Return [x, y] of the center of cell containing provided text 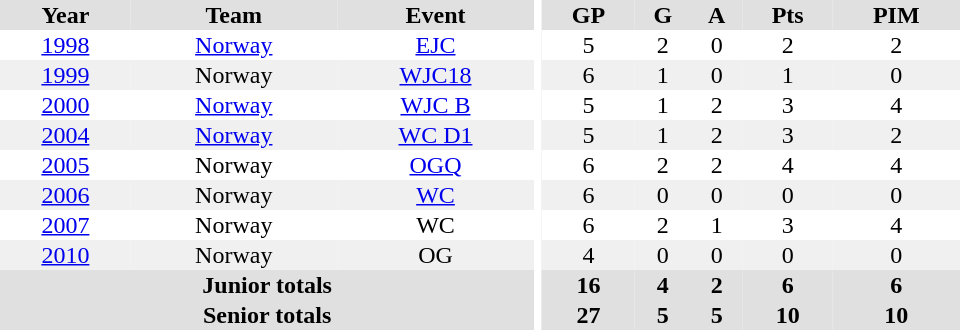
Team [234, 15]
OG [436, 255]
Year [66, 15]
G [663, 15]
PIM [896, 15]
A [717, 15]
WJC18 [436, 75]
2005 [66, 165]
Junior totals [267, 285]
16 [588, 285]
2010 [66, 255]
1998 [66, 45]
1999 [66, 75]
Event [436, 15]
2007 [66, 225]
WJC B [436, 105]
OGQ [436, 165]
2000 [66, 105]
Senior totals [267, 315]
2004 [66, 135]
Pts [788, 15]
27 [588, 315]
WC D1 [436, 135]
GP [588, 15]
EJC [436, 45]
2006 [66, 195]
